Provide the [X, Y] coordinate of the cell's center where the given text is located.  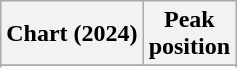
Chart (2024) [72, 34]
Peakposition [189, 34]
